Provide the (x, y) coordinate of the cell's center where the given text is located.  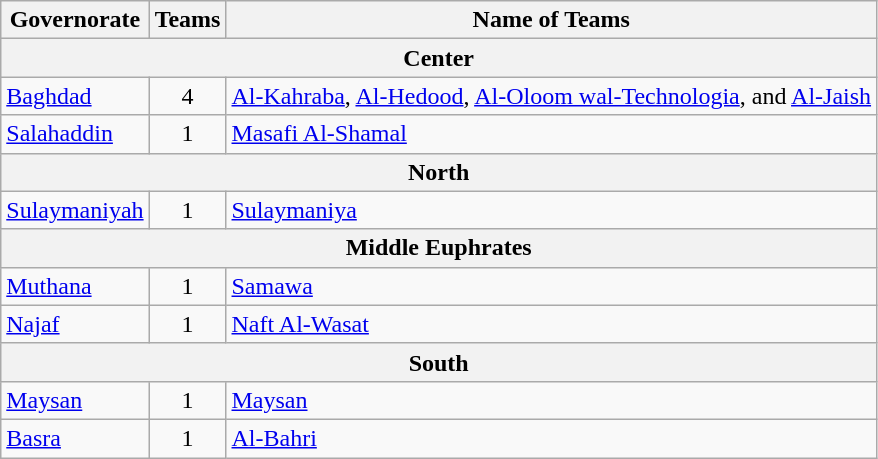
Sulaymaniyah (75, 210)
Samawa (552, 286)
Salahaddin (75, 134)
Al-Kahraba, Al-Hedood, Al-Oloom wal-Technologia, and Al-Jaish (552, 96)
Teams (188, 20)
North (439, 172)
Middle Euphrates (439, 248)
Governorate (75, 20)
Name of Teams (552, 20)
Masafi Al-Shamal (552, 134)
Naft Al-Wasat (552, 324)
South (439, 362)
Baghdad (75, 96)
Basra (75, 438)
Muthana (75, 286)
Sulaymaniya (552, 210)
Center (439, 58)
4 (188, 96)
Al-Bahri (552, 438)
Najaf (75, 324)
